Capture the cell that displays the provided text and extract its (x, y) central coordinate. 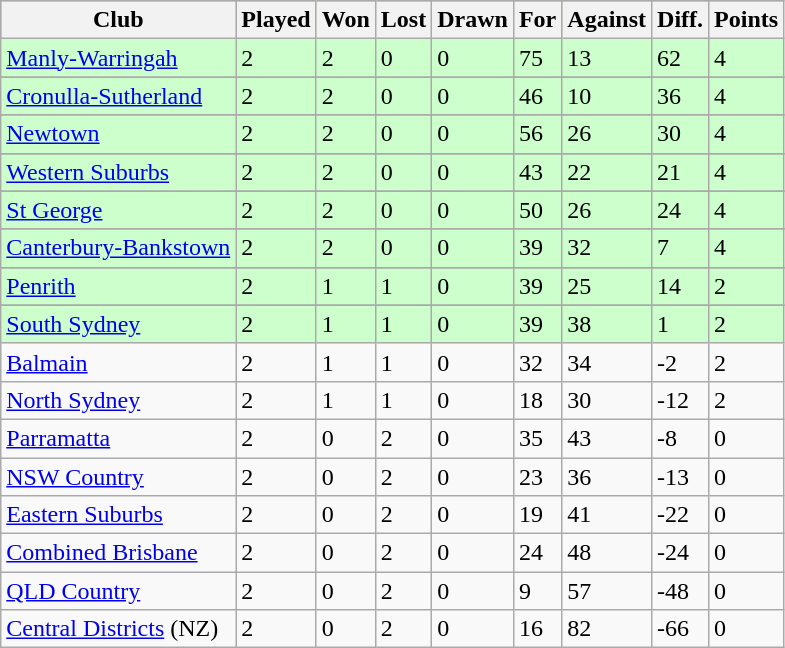
-22 (680, 515)
Penrith (118, 286)
75 (537, 58)
Manly-Warringah (118, 58)
Newtown (118, 134)
South Sydney (118, 324)
Western Suburbs (118, 172)
23 (537, 477)
St George (118, 210)
14 (680, 286)
Cronulla-Sutherland (118, 96)
21 (680, 172)
Combined Brisbane (118, 553)
82 (607, 629)
Lost (403, 20)
Central Districts (NZ) (118, 629)
46 (537, 96)
Balmain (118, 362)
18 (537, 400)
-24 (680, 553)
-8 (680, 438)
Played (276, 20)
Against (607, 20)
North Sydney (118, 400)
9 (537, 591)
Won (346, 20)
62 (680, 58)
-66 (680, 629)
-13 (680, 477)
41 (607, 515)
Parramatta (118, 438)
38 (607, 324)
50 (537, 210)
For (537, 20)
QLD Country (118, 591)
13 (607, 58)
NSW Country (118, 477)
56 (537, 134)
35 (537, 438)
16 (537, 629)
7 (680, 248)
Canterbury-Bankstown (118, 248)
Eastern Suburbs (118, 515)
34 (607, 362)
10 (607, 96)
-48 (680, 591)
57 (607, 591)
48 (607, 553)
19 (537, 515)
22 (607, 172)
-2 (680, 362)
25 (607, 286)
Club (118, 20)
Points (746, 20)
Drawn (473, 20)
Diff. (680, 20)
-12 (680, 400)
